Capture the cell that displays the provided text and extract its [x, y] central coordinate. 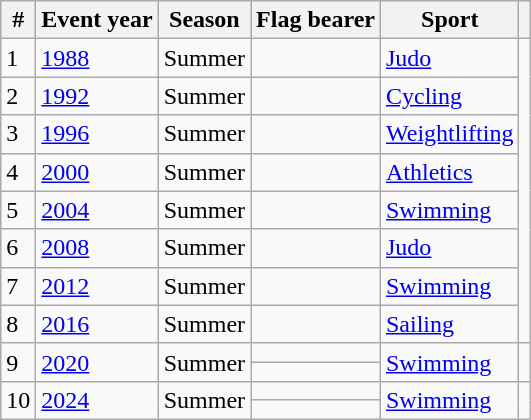
Event year [97, 20]
1 [18, 58]
2020 [97, 362]
5 [18, 210]
# [18, 20]
Season [204, 20]
2012 [97, 286]
2 [18, 96]
2008 [97, 248]
Sport [449, 20]
Athletics [449, 172]
1992 [97, 96]
Sailing [449, 324]
3 [18, 134]
Weightlifting [449, 134]
1988 [97, 58]
2024 [97, 400]
6 [18, 248]
2016 [97, 324]
4 [18, 172]
1996 [97, 134]
9 [18, 362]
2004 [97, 210]
2000 [97, 172]
7 [18, 286]
Cycling [449, 96]
10 [18, 400]
Flag bearer [316, 20]
8 [18, 324]
